Scan for the cell matching the given text and deliver its [X, Y] coordinate at center. 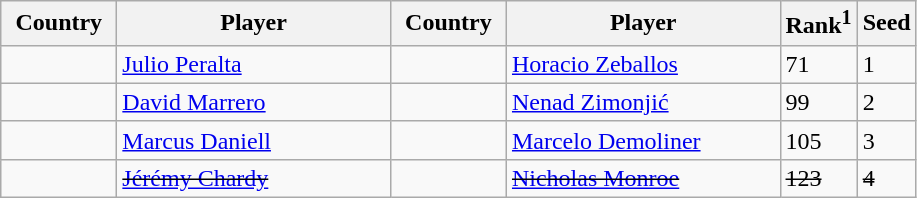
Julio Peralta [254, 64]
105 [818, 140]
Horacio Zeballos [643, 64]
Jérémy Chardy [254, 178]
1 [886, 64]
99 [818, 102]
3 [886, 140]
David Marrero [254, 102]
2 [886, 102]
123 [818, 178]
Nicholas Monroe [643, 178]
71 [818, 64]
Marcelo Demoliner [643, 140]
Nenad Zimonjić [643, 102]
Rank1 [818, 24]
Seed [886, 24]
4 [886, 178]
Marcus Daniell [254, 140]
